Scan for the cell matching the given text and deliver its [X, Y] coordinate at center. 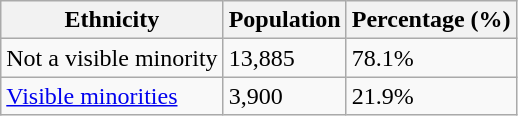
Visible minorities [112, 96]
13,885 [284, 58]
Ethnicity [112, 20]
Not a visible minority [112, 58]
Population [284, 20]
78.1% [431, 58]
3,900 [284, 96]
21.9% [431, 96]
Percentage (%) [431, 20]
